Return [X, Y] of the center of cell containing provided text 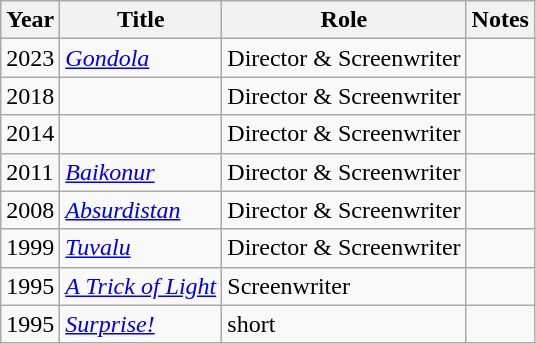
2008 [30, 210]
Baikonur [141, 172]
Absurdistan [141, 210]
Gondola [141, 58]
2023 [30, 58]
Tuvalu [141, 248]
Year [30, 20]
Role [344, 20]
Notes [500, 20]
A Trick of Light [141, 286]
1999 [30, 248]
2018 [30, 96]
Title [141, 20]
short [344, 324]
Screenwriter [344, 286]
2011 [30, 172]
Surprise! [141, 324]
2014 [30, 134]
